Search for the cell housing the specified text and yield its (x, y) center coordinate. 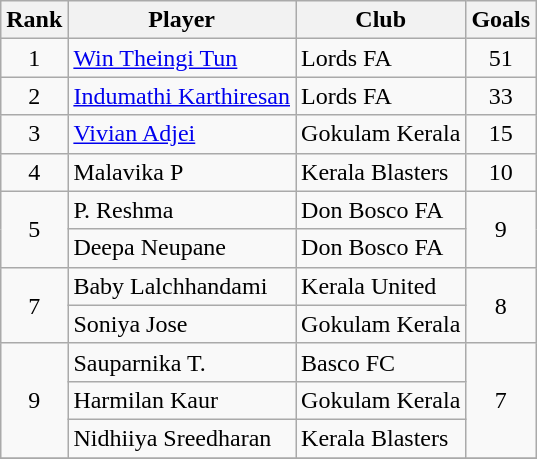
1 (34, 58)
Goals (501, 20)
8 (501, 305)
33 (501, 96)
15 (501, 134)
Baby Lalchhandami (182, 286)
5 (34, 229)
Soniya Jose (182, 324)
51 (501, 58)
Sauparnika T. (182, 362)
Kerala United (381, 286)
Basco FC (381, 362)
4 (34, 172)
P. Reshma (182, 210)
Player (182, 20)
Deepa Neupane (182, 248)
Indumathi Karthiresan (182, 96)
2 (34, 96)
Win Theingi Tun (182, 58)
Vivian Adjei (182, 134)
10 (501, 172)
Club (381, 20)
Malavika P (182, 172)
Harmilan Kaur (182, 400)
Nidhiiya Sreedharan (182, 438)
3 (34, 134)
Rank (34, 20)
